Capture the cell that displays the provided text and extract its (x, y) central coordinate. 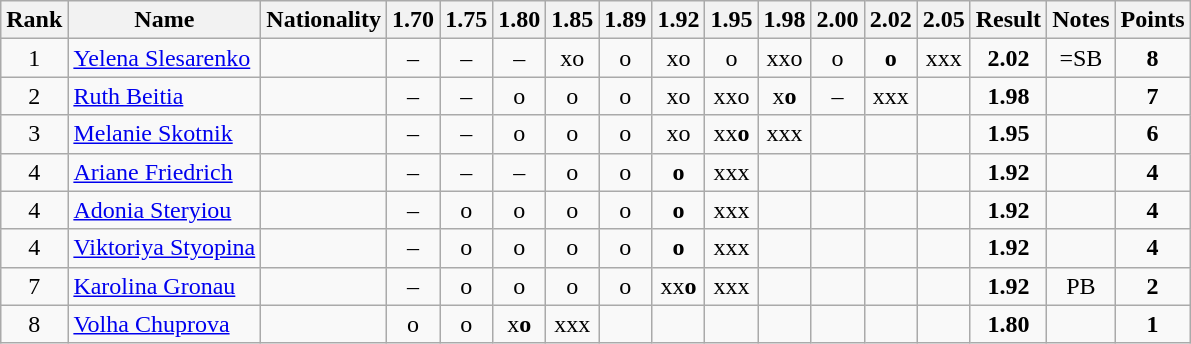
Ruth Beitia (164, 96)
Ariane Friedrich (164, 172)
2.05 (944, 20)
Karolina Gronau (164, 286)
PB (1081, 286)
1.70 (414, 20)
3 (34, 134)
Result (1008, 20)
Volha Chuprova (164, 324)
Notes (1081, 20)
6 (1152, 134)
1.75 (466, 20)
Nationality (324, 20)
Melanie Skotnik (164, 134)
1.89 (626, 20)
=SB (1081, 58)
Viktoriya Styopina (164, 248)
Adonia Steryiou (164, 210)
Name (164, 20)
1.85 (572, 20)
Yelena Slesarenko (164, 58)
Points (1152, 20)
Rank (34, 20)
2.00 (838, 20)
